Scan for the cell matching the given text and deliver its [x, y] coordinate at center. 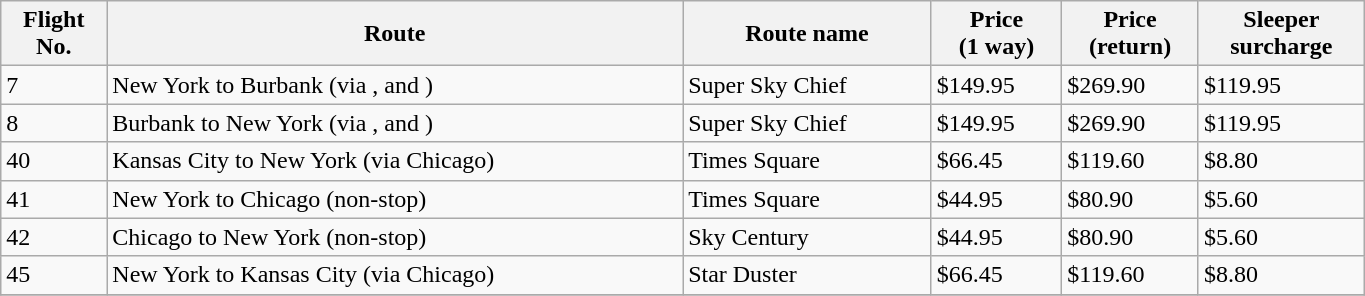
40 [54, 161]
Price(return) [1130, 34]
FlightNo. [54, 34]
7 [54, 85]
45 [54, 275]
Price(1 way) [996, 34]
Burbank to New York (via , and ) [395, 123]
Route [395, 34]
New York to Chicago (non-stop) [395, 199]
Sleepersurcharge [1281, 34]
New York to Kansas City (via Chicago) [395, 275]
42 [54, 237]
41 [54, 199]
8 [54, 123]
Route name [808, 34]
New York to Burbank (via , and ) [395, 85]
Star Duster [808, 275]
Kansas City to New York (via Chicago) [395, 161]
Chicago to New York (non-stop) [395, 237]
Sky Century [808, 237]
